Output the (X, Y) coordinate of the center of the cell containing the given text.  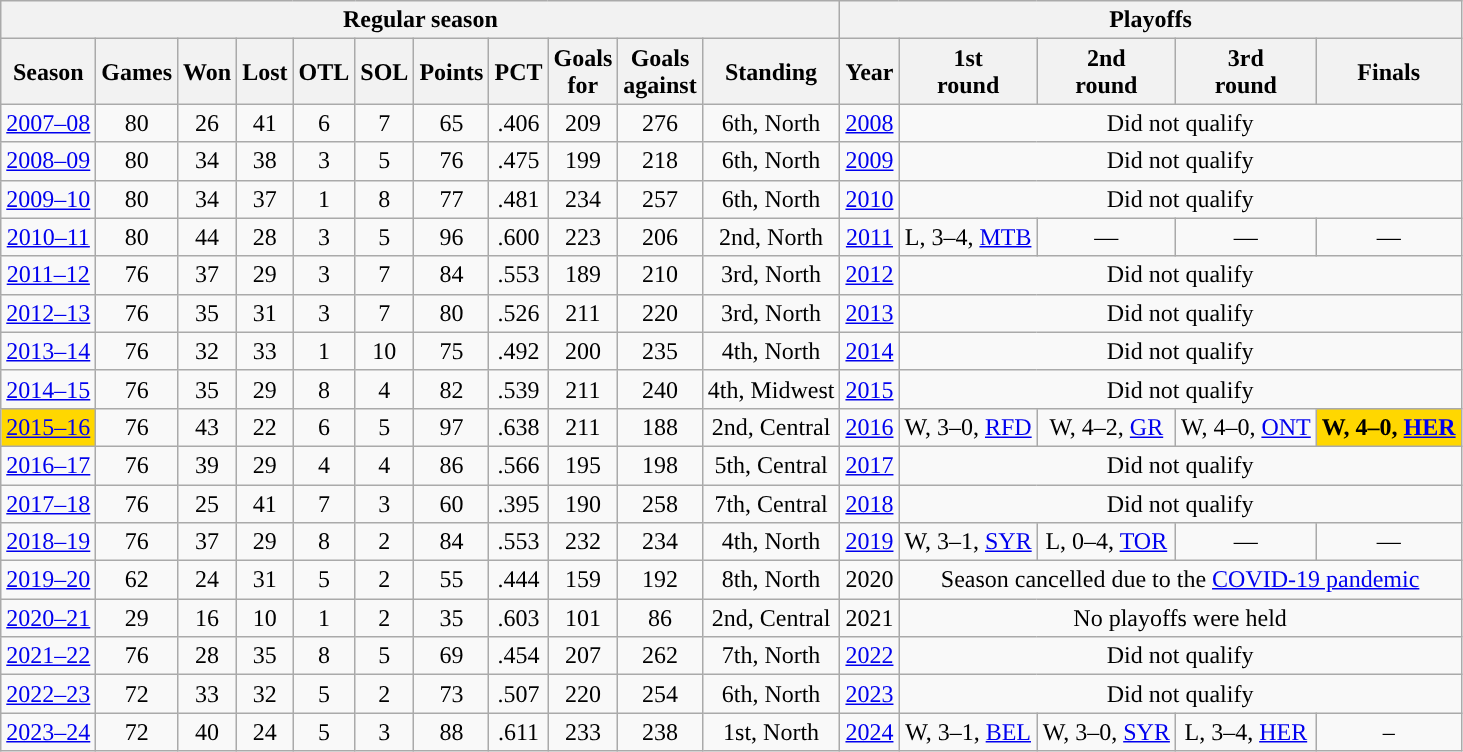
5th, Central (771, 465)
2020 (870, 580)
2016 (870, 427)
Season cancelled due to the COVID-19 pandemic (1180, 580)
198 (660, 465)
2015–16 (48, 427)
Goalsfor (583, 72)
190 (583, 503)
2012 (870, 275)
8th, North (771, 580)
2008 (870, 123)
.406 (518, 123)
189 (583, 275)
233 (583, 732)
276 (660, 123)
Standing (771, 72)
W, 3–1, SYR (968, 542)
223 (583, 237)
60 (452, 503)
.600 (518, 237)
210 (660, 275)
2019–20 (48, 580)
2023 (870, 694)
2013–14 (48, 351)
262 (660, 656)
195 (583, 465)
No playoffs were held (1180, 618)
.539 (518, 389)
Finals (1388, 72)
2017–18 (48, 503)
192 (660, 580)
16 (208, 618)
207 (583, 656)
235 (660, 351)
.638 (518, 427)
38 (265, 161)
44 (208, 237)
69 (452, 656)
Year (870, 72)
2019 (870, 542)
W, 3–0, SYR (1106, 732)
Lost (265, 72)
2014 (870, 351)
2018 (870, 503)
2016–17 (48, 465)
Points (452, 72)
96 (452, 237)
159 (583, 580)
2022 (870, 656)
254 (660, 694)
2014–15 (48, 389)
209 (583, 123)
77 (452, 199)
4th, Midwest (771, 389)
PCT (518, 72)
75 (452, 351)
238 (660, 732)
40 (208, 732)
1st, North (771, 732)
2009 (870, 161)
240 (660, 389)
1stround (968, 72)
188 (660, 427)
Regular season (420, 20)
25 (208, 503)
3rdround (1246, 72)
2017 (870, 465)
Playoffs (1150, 20)
.566 (518, 465)
2020–21 (48, 618)
.611 (518, 732)
.603 (518, 618)
2007–08 (48, 123)
2010 (870, 199)
Goalsagainst (660, 72)
97 (452, 427)
2021 (870, 618)
W, 4–2, GR (1106, 427)
2011–12 (48, 275)
OTL (324, 72)
.475 (518, 161)
2011 (870, 237)
73 (452, 694)
2015 (870, 389)
7th, North (771, 656)
– (1388, 732)
7th, Central (771, 503)
200 (583, 351)
199 (583, 161)
2012–13 (48, 313)
2022–23 (48, 694)
218 (660, 161)
88 (452, 732)
22 (265, 427)
.492 (518, 351)
Won (208, 72)
258 (660, 503)
257 (660, 199)
W, 4–0, ONT (1246, 427)
2021–22 (48, 656)
.395 (518, 503)
W, 3–1, BEL (968, 732)
.507 (518, 694)
2010–11 (48, 237)
43 (208, 427)
2008–09 (48, 161)
2ndround (1106, 72)
2013 (870, 313)
39 (208, 465)
2024 (870, 732)
55 (452, 580)
82 (452, 389)
L, 0–4, TOR (1106, 542)
2018–19 (48, 542)
2023–24 (48, 732)
Games (137, 72)
SOL (384, 72)
101 (583, 618)
206 (660, 237)
65 (452, 123)
.481 (518, 199)
Season (48, 72)
L, 3–4, MTB (968, 237)
62 (137, 580)
.454 (518, 656)
W, 3–0, RFD (968, 427)
L, 3–4, HER (1246, 732)
W, 4–0, HER (1388, 427)
2nd, North (771, 237)
2009–10 (48, 199)
.526 (518, 313)
26 (208, 123)
.444 (518, 580)
232 (583, 542)
